Provide the (x, y) coordinate of the cell's center where the given text is located.  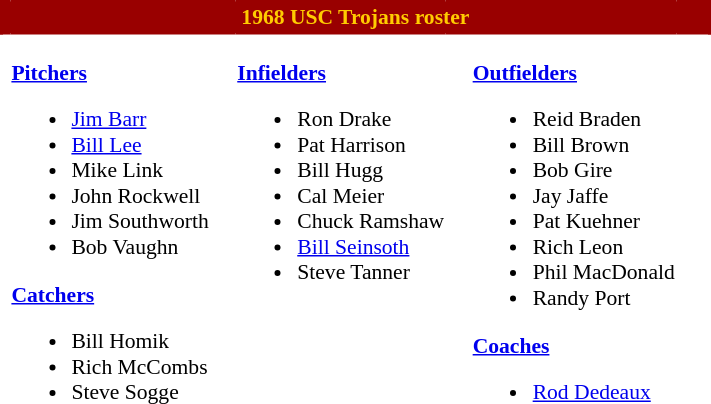
1968 USC Trojans roster (356, 18)
